Pinpoint the cell where the given text exists, returning its [x, y] midpoint coordinate. 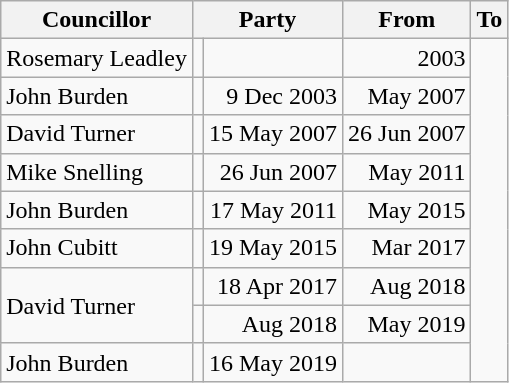
May 2015 [407, 210]
From [407, 20]
17 May 2011 [272, 210]
John Cubitt [97, 248]
9 Dec 2003 [272, 96]
Councillor [97, 20]
Mike Snelling [97, 172]
May 2011 [407, 172]
15 May 2007 [272, 134]
Party [267, 20]
16 May 2019 [272, 362]
May 2019 [407, 324]
Rosemary Leadley [97, 58]
19 May 2015 [272, 248]
18 Apr 2017 [272, 286]
To [490, 20]
May 2007 [407, 96]
2003 [407, 58]
Mar 2017 [407, 248]
